Locate the cell with the specified text and output its (x, y) center coordinate. 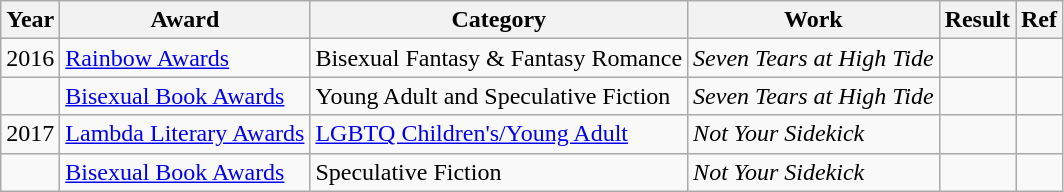
Category (499, 20)
Work (814, 20)
Ref (1040, 20)
Year (30, 20)
2016 (30, 58)
Speculative Fiction (499, 172)
Award (185, 20)
Rainbow Awards (185, 58)
Young Adult and Speculative Fiction (499, 96)
Lambda Literary Awards (185, 134)
2017 (30, 134)
Result (977, 20)
Bisexual Fantasy & Fantasy Romance (499, 58)
LGBTQ Children's/Young Adult (499, 134)
